Extract the [x, y] coordinate from the center of the cell holding the provided text.  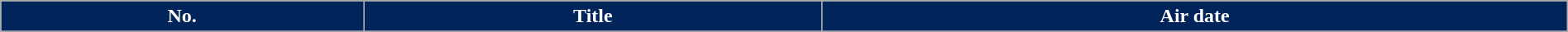
Air date [1194, 16]
No. [182, 16]
Title [593, 16]
